Determine the (X, Y) coordinate at the center of the cell enclosing the given text.  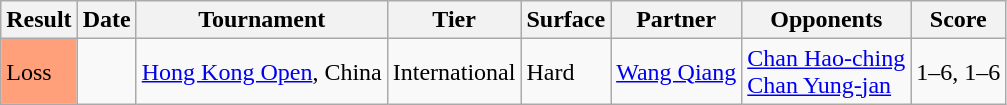
Result (39, 20)
Opponents (826, 20)
Tier (454, 20)
Wang Qiang (676, 72)
Date (106, 20)
Hard (566, 72)
1–6, 1–6 (958, 72)
Chan Hao-ching Chan Yung-jan (826, 72)
Loss (39, 72)
Hong Kong Open, China (262, 72)
Score (958, 20)
International (454, 72)
Surface (566, 20)
Partner (676, 20)
Tournament (262, 20)
